Detect which cell encompasses the target text, then output its [x, y] center coordinate. 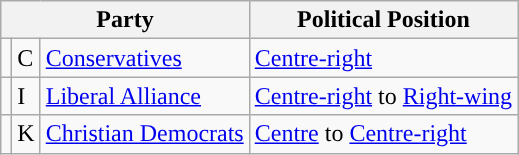
K [26, 134]
Party [125, 20]
Liberal Alliance [144, 96]
Christian Democrats [144, 134]
Centre-right [383, 58]
Centre to Centre-right [383, 134]
Political Position [383, 20]
I [26, 96]
Centre-right to Right-wing [383, 96]
C [26, 58]
Conservatives [144, 58]
